Provide the (x, y) coordinate of the cell's center where the given text is located.  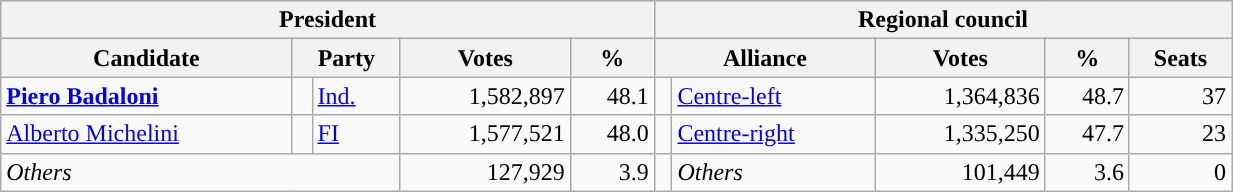
Regional council (942, 20)
0 (1180, 172)
3.9 (612, 172)
37 (1180, 96)
23 (1180, 134)
Seats (1180, 58)
3.6 (1087, 172)
Candidate (146, 58)
President (328, 20)
48.0 (612, 134)
Alliance (764, 58)
1,582,897 (485, 96)
Alberto Michelini (146, 134)
48.1 (612, 96)
Party (346, 58)
48.7 (1087, 96)
Piero Badaloni (146, 96)
1,364,836 (960, 96)
1,577,521 (485, 134)
47.7 (1087, 134)
Centre-right (774, 134)
1,335,250 (960, 134)
127,929 (485, 172)
101,449 (960, 172)
Centre-left (774, 96)
FI (356, 134)
Ind. (356, 96)
